Return [x, y] of the center of cell containing provided text 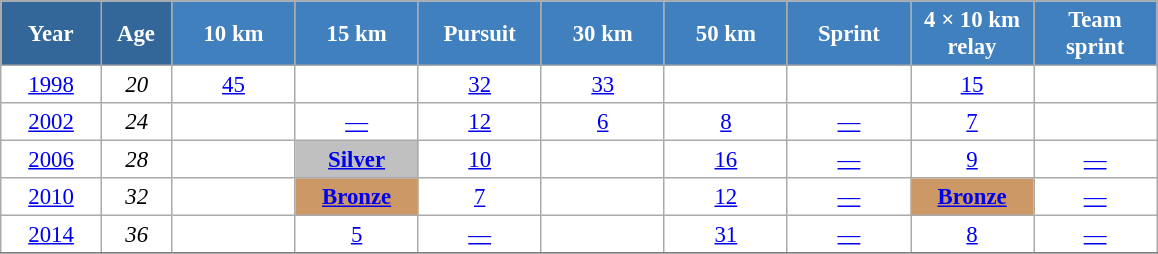
Silver [356, 160]
16 [726, 160]
6 [602, 122]
1998 [52, 85]
9 [972, 160]
Sprint [848, 34]
24 [136, 122]
15 km [356, 34]
2006 [52, 160]
Pursuit [480, 34]
2010 [52, 197]
45 [234, 85]
2014 [52, 235]
33 [602, 85]
4 × 10 km relay [972, 34]
Team sprint [1096, 34]
30 km [602, 34]
10 [480, 160]
10 km [234, 34]
36 [136, 235]
Year [52, 34]
20 [136, 85]
Age [136, 34]
50 km [726, 34]
28 [136, 160]
15 [972, 85]
2002 [52, 122]
31 [726, 235]
5 [356, 235]
